From the cell containing the given text, extract its center point as (x, y) coordinate. 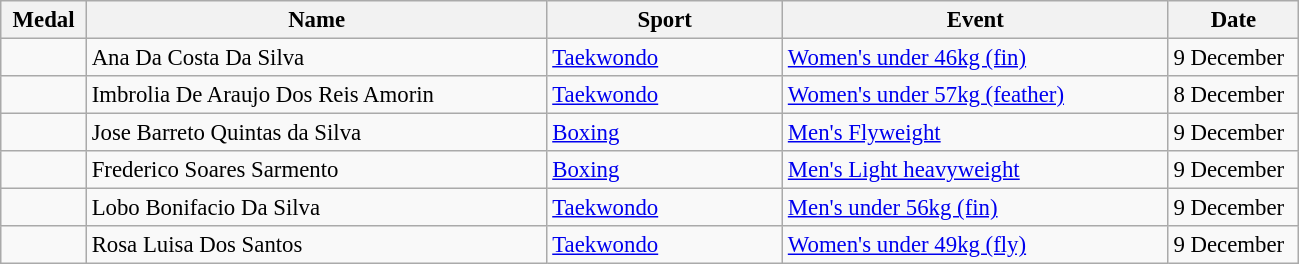
Women's under 46kg (fin) (976, 58)
Name (316, 20)
Women's under 49kg (fly) (976, 245)
Sport (665, 20)
Lobo Bonifacio Da Silva (316, 208)
Rosa Luisa Dos Santos (316, 245)
Men's Flyweight (976, 133)
Women's under 57kg (feather) (976, 95)
Ana Da Costa Da Silva (316, 58)
Imbrolia De Araujo Dos Reis Amorin (316, 95)
Date (1234, 20)
Jose Barreto Quintas da Silva (316, 133)
Medal (44, 20)
Men's Light heavyweight (976, 170)
8 December (1234, 95)
Men's under 56kg (fin) (976, 208)
Frederico Soares Sarmento (316, 170)
Event (976, 20)
